Return [x, y] of the center of cell containing provided text 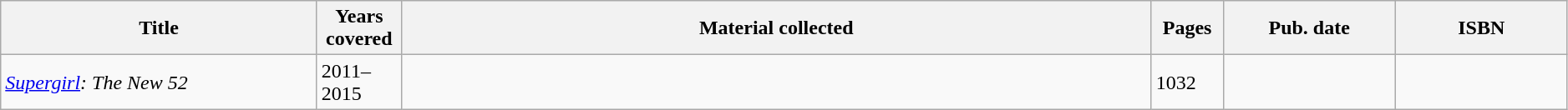
2011–2015 [359, 82]
1032 [1187, 82]
Pub. date [1309, 28]
Supergirl: The New 52 [159, 82]
Pages [1187, 28]
Years covered [359, 28]
Title [159, 28]
Material collected [776, 28]
ISBN [1481, 28]
